Output the [X, Y] coordinate of the center of the cell containing the given text.  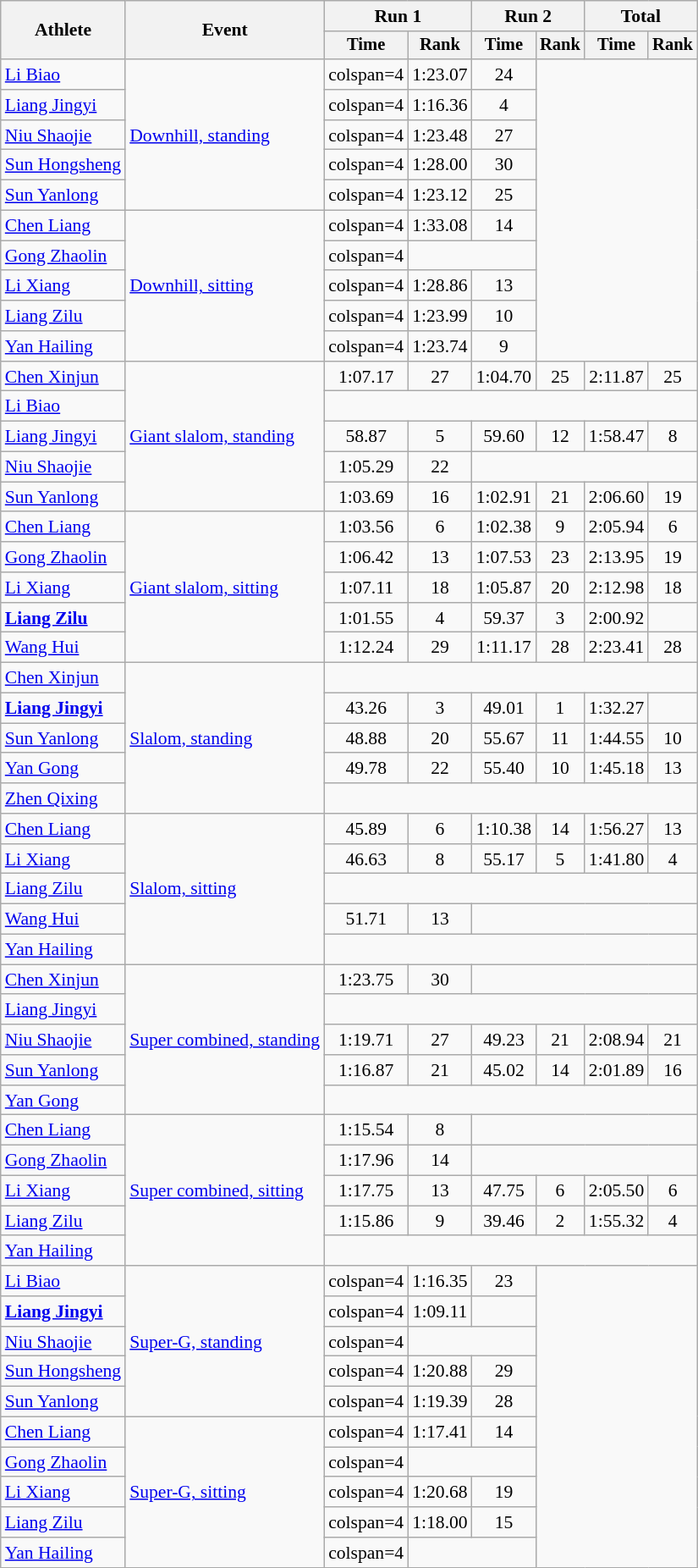
11 [560, 738]
1:17.41 [440, 1433]
49.01 [504, 709]
49.23 [504, 1040]
1:03.69 [365, 497]
1:02.91 [504, 497]
2:01.89 [616, 1070]
Super combined, standing [225, 1040]
43.26 [365, 709]
1:15.86 [365, 1221]
2:08.94 [616, 1040]
1:55.32 [616, 1221]
1:16.87 [365, 1070]
1:20.68 [440, 1493]
24 [504, 75]
Super-G, sitting [225, 1493]
1:03.56 [365, 527]
Slalom, sitting [225, 889]
Run 2 [528, 16]
46.63 [365, 859]
Giant slalom, sitting [225, 588]
1 [560, 709]
58.87 [365, 437]
55.17 [504, 859]
1:07.17 [365, 377]
1:56.27 [616, 829]
59.37 [504, 618]
1:20.88 [440, 1372]
47.75 [504, 1191]
Downhill, standing [225, 135]
1:01.55 [365, 618]
15 [504, 1522]
1:23.48 [440, 135]
1:12.24 [365, 648]
12 [560, 437]
2:13.95 [616, 557]
1:23.07 [440, 75]
2:12.98 [616, 588]
1:23.75 [365, 980]
1:17.75 [365, 1191]
2 [560, 1221]
55.40 [504, 769]
1:05.87 [504, 588]
1:28.00 [440, 165]
2:00.92 [616, 618]
1:44.55 [616, 738]
48.88 [365, 738]
Super-G, standing [225, 1341]
Athlete [63, 30]
1:10.38 [504, 829]
1:05.29 [365, 467]
1:23.99 [440, 316]
1:28.86 [440, 286]
1:23.74 [440, 346]
1:07.53 [504, 557]
51.71 [365, 919]
1:15.54 [365, 1130]
1:17.96 [365, 1161]
1:23.12 [440, 196]
1:11.17 [504, 648]
Event [225, 30]
1:18.00 [440, 1522]
49.78 [365, 769]
1:04.70 [504, 377]
2:11.87 [616, 377]
Run 1 [398, 16]
Slalom, standing [225, 738]
39.46 [504, 1221]
1:06.42 [365, 557]
1:02.38 [504, 527]
Zhen Qixing [63, 798]
2:23.41 [616, 648]
1:41.80 [616, 859]
59.60 [504, 437]
1:19.71 [365, 1040]
1:16.36 [440, 105]
45.89 [365, 829]
1:33.08 [440, 226]
Giant slalom, standing [225, 437]
1:16.35 [440, 1281]
45.02 [504, 1070]
1:07.11 [365, 588]
2:06.60 [616, 497]
1:58.47 [616, 437]
1:09.11 [440, 1311]
2:05.94 [616, 527]
2:05.50 [616, 1191]
1:32.27 [616, 709]
1:45.18 [616, 769]
55.67 [504, 738]
Downhill, sitting [225, 286]
1:19.39 [440, 1402]
Total [641, 16]
Super combined, sitting [225, 1190]
